Return the [X, Y] coordinate for the center point of the cell that contains the specified text.  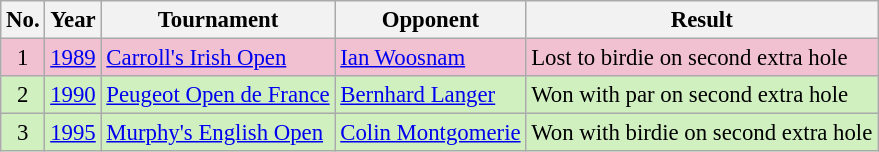
1989 [73, 58]
No. [23, 20]
3 [23, 133]
Year [73, 20]
Lost to birdie on second extra hole [702, 58]
Colin Montgomerie [430, 133]
Tournament [218, 20]
1 [23, 58]
Opponent [430, 20]
Ian Woosnam [430, 58]
Result [702, 20]
Bernhard Langer [430, 95]
Won with birdie on second extra hole [702, 133]
1990 [73, 95]
2 [23, 95]
Won with par on second extra hole [702, 95]
1995 [73, 133]
Murphy's English Open [218, 133]
Peugeot Open de France [218, 95]
Carroll's Irish Open [218, 58]
